Search for the cell housing the specified text and yield its (X, Y) center coordinate. 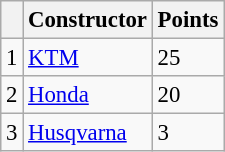
25 (188, 58)
Points (188, 20)
Honda (88, 95)
2 (12, 95)
20 (188, 95)
1 (12, 58)
Husqvarna (88, 133)
Constructor (88, 20)
KTM (88, 58)
